Scan for the cell matching the given text and deliver its (x, y) coordinate at center. 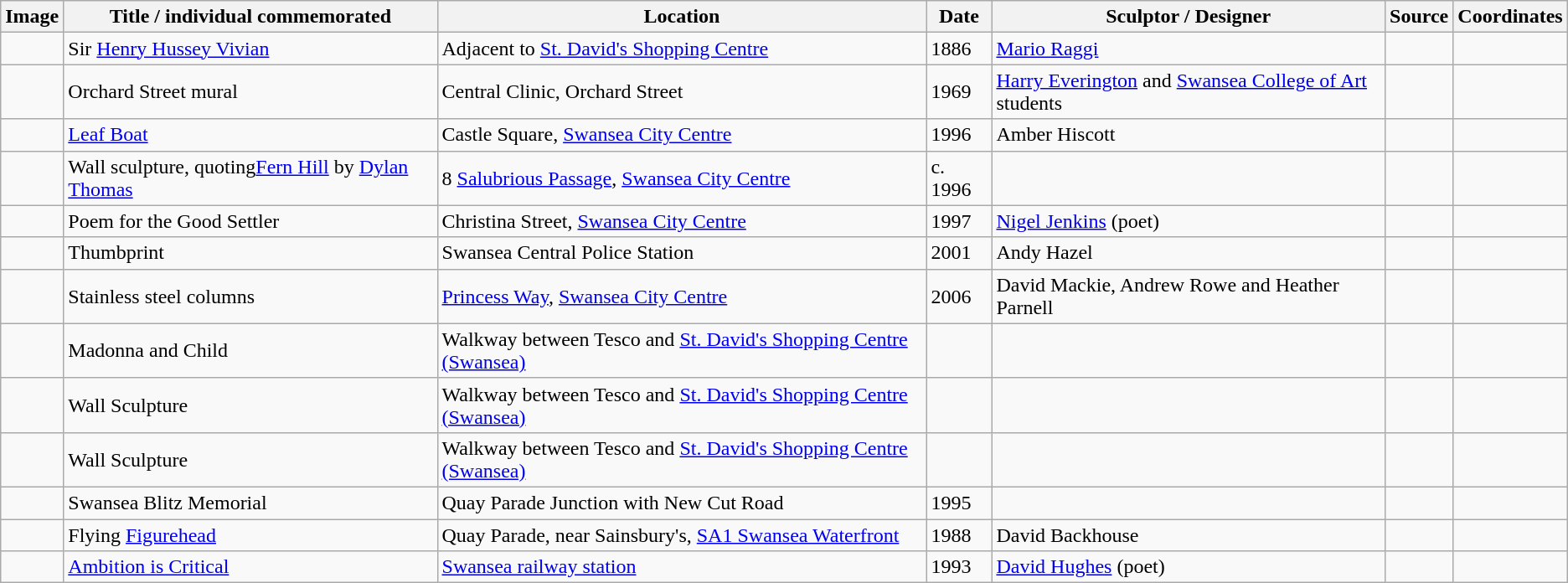
Location (682, 17)
c. 1996 (959, 178)
Coordinates (1510, 17)
Date (959, 17)
Poem for the Good Settler (250, 221)
Flying Figurehead (250, 535)
David Backhouse (1189, 535)
Wall sculpture, quotingFern Hill by Dylan Thomas (250, 178)
Quay Parade Junction with New Cut Road (682, 503)
1996 (959, 135)
Amber Hiscott (1189, 135)
Stainless steel columns (250, 297)
1969 (959, 92)
Adjacent to St. David's Shopping Centre (682, 49)
Castle Square, Swansea City Centre (682, 135)
Swansea Blitz Memorial (250, 503)
Swansea Central Police Station (682, 253)
Nigel Jenkins (poet) (1189, 221)
1988 (959, 535)
1993 (959, 567)
Sculptor / Designer (1189, 17)
2006 (959, 297)
Mario Raggi (1189, 49)
Ambition is Critical (250, 567)
Sir Henry Hussey Vivian (250, 49)
David Hughes (poet) (1189, 567)
1997 (959, 221)
8 Salubrious Passage, Swansea City Centre (682, 178)
1995 (959, 503)
Leaf Boat (250, 135)
Orchard Street mural (250, 92)
1886 (959, 49)
Central Clinic, Orchard Street (682, 92)
Swansea railway station (682, 567)
Harry Everington and Swansea College of Art students (1189, 92)
Quay Parade, near Sainsbury's, SA1 Swansea Waterfront (682, 535)
Thumbprint (250, 253)
Madonna and Child (250, 350)
2001 (959, 253)
Princess Way, Swansea City Centre (682, 297)
David Mackie, Andrew Rowe and Heather Parnell (1189, 297)
Image (32, 17)
Christina Street, Swansea City Centre (682, 221)
Source (1419, 17)
Andy Hazel (1189, 253)
Title / individual commemorated (250, 17)
